Pinpoint the cell where the given text exists, returning its [X, Y] midpoint coordinate. 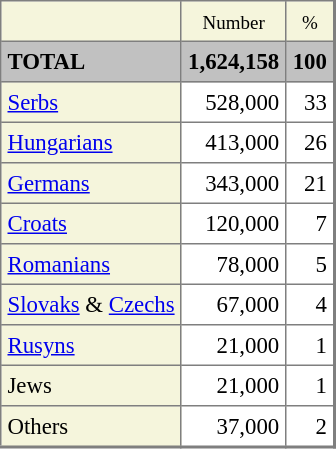
21 [310, 183]
Hungarians [92, 142]
Number [234, 21]
4 [310, 304]
5 [310, 264]
TOTAL [92, 61]
7 [310, 223]
100 [310, 61]
528,000 [234, 102]
Jews [92, 385]
37,000 [234, 426]
% [310, 21]
Rusyns [92, 345]
120,000 [234, 223]
Romanians [92, 264]
2 [310, 426]
Croats [92, 223]
33 [310, 102]
1,624,158 [234, 61]
26 [310, 142]
67,000 [234, 304]
78,000 [234, 264]
Others [92, 426]
Germans [92, 183]
413,000 [234, 142]
343,000 [234, 183]
Slovaks & Czechs [92, 304]
Serbs [92, 102]
